Pinpoint the cell where the given text exists, returning its [X, Y] midpoint coordinate. 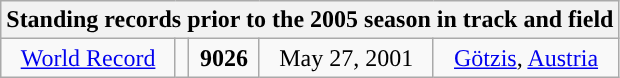
Götzis, Austria [526, 58]
May 27, 2001 [346, 58]
Standing records prior to the 2005 season in track and field [310, 20]
9026 [224, 58]
World Record [88, 58]
